Capture the cell that displays the provided text and extract its [x, y] central coordinate. 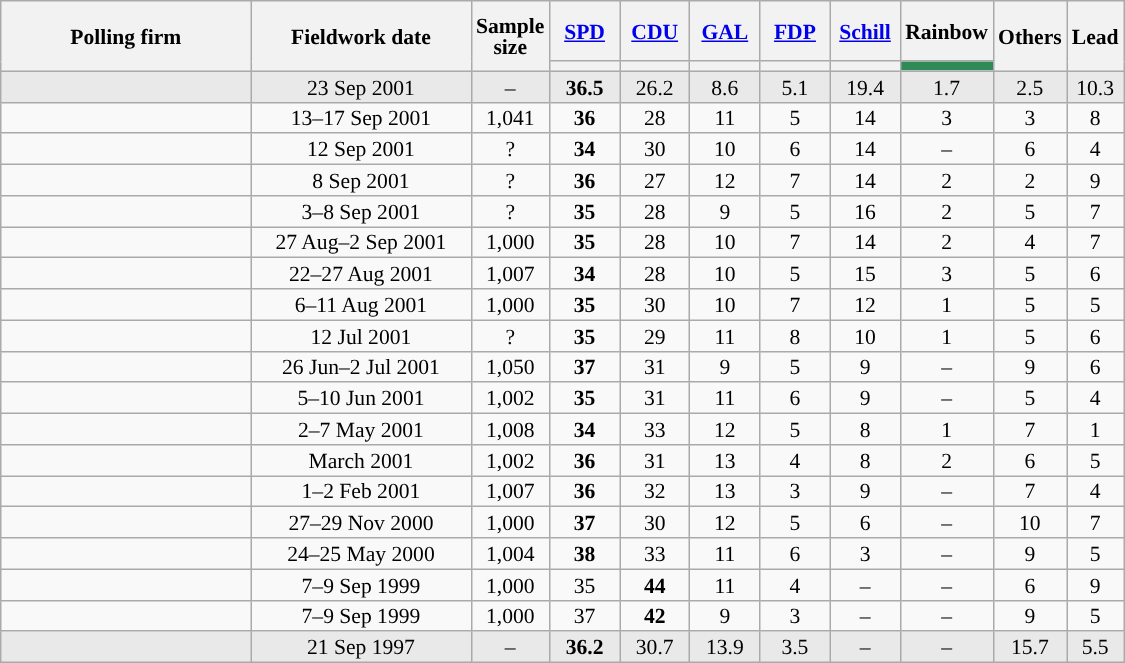
2–7 May 2001 [361, 430]
3.5 [795, 648]
27 [655, 180]
44 [655, 584]
5.5 [1096, 648]
1,050 [510, 366]
36.2 [584, 648]
March 2001 [361, 460]
26 Jun–2 Jul 2001 [361, 366]
Lead [1096, 36]
2.5 [1030, 86]
FDP [795, 31]
24–25 May 2000 [361, 554]
23 Sep 2001 [361, 86]
CDU [655, 31]
Rainbow [946, 31]
Schill [865, 31]
3–8 Sep 2001 [361, 212]
13.9 [725, 648]
Fieldwork date [361, 36]
Samplesize [510, 36]
8.6 [725, 86]
8 Sep 2001 [361, 180]
13–17 Sep 2001 [361, 118]
10.3 [1096, 86]
42 [655, 616]
16 [865, 212]
27 Aug–2 Sep 2001 [361, 242]
36.5 [584, 86]
38 [584, 554]
29 [655, 336]
32 [655, 492]
1,004 [510, 554]
27–29 Nov 2000 [361, 522]
1,008 [510, 430]
12 Sep 2001 [361, 150]
30.7 [655, 648]
1.7 [946, 86]
15.7 [1030, 648]
GAL [725, 31]
15 [865, 274]
Polling firm [126, 36]
22–27 Aug 2001 [361, 274]
19.4 [865, 86]
Others [1030, 36]
5.1 [795, 86]
21 Sep 1997 [361, 648]
12 Jul 2001 [361, 336]
SPD [584, 31]
26.2 [655, 86]
6–11 Aug 2001 [361, 304]
1,041 [510, 118]
5–10 Jun 2001 [361, 398]
1–2 Feb 2001 [361, 492]
